From the cell containing the given text, extract its center point as [X, Y] coordinate. 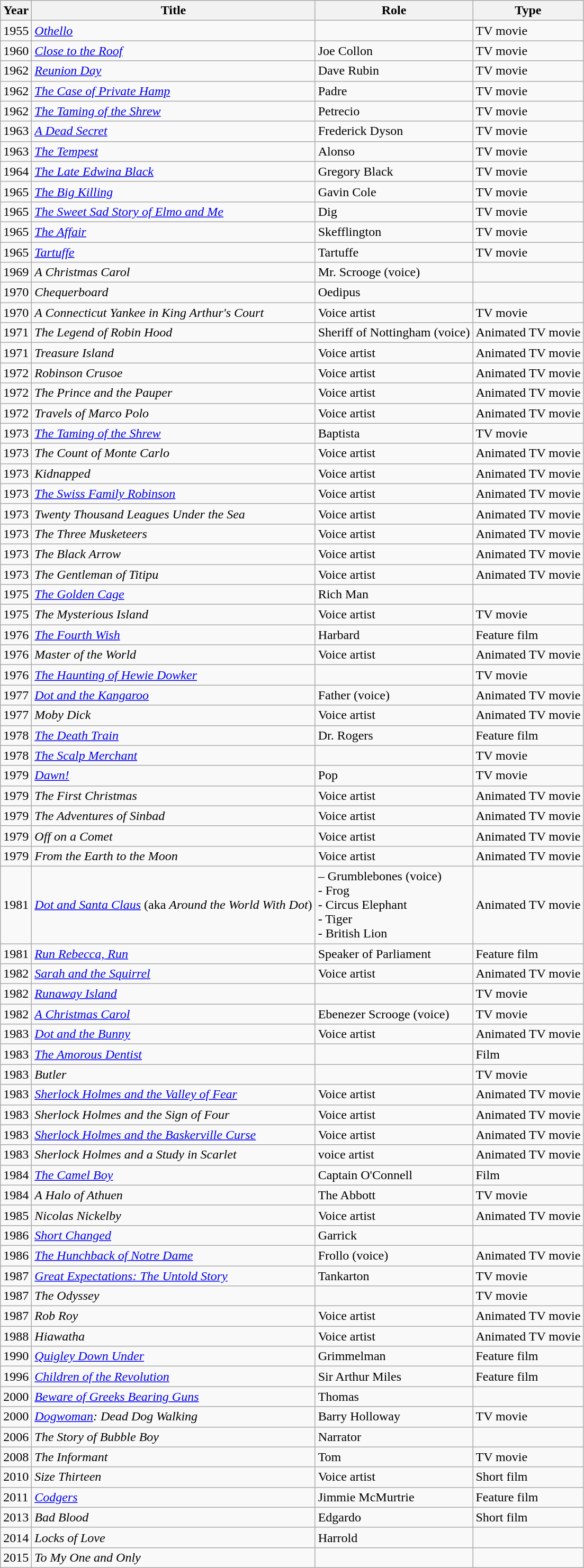
Great Expectations: The Untold Story [174, 1275]
2015 [16, 1557]
The Affair [174, 232]
Dawn! [174, 776]
Speaker of Parliament [394, 954]
Gregory Black [394, 171]
The Mysterious Island [174, 615]
Hiawatha [174, 1336]
Frederick Dyson [394, 131]
Sherlock Holmes and the Valley of Fear [174, 1095]
1964 [16, 171]
Oedipus [394, 293]
Father (voice) [394, 695]
From the Earth to the Moon [174, 856]
1996 [16, 1376]
A Halo of Athuen [174, 1195]
2006 [16, 1437]
2011 [16, 1497]
Title [174, 11]
The Big Killing [174, 192]
To My One and Only [174, 1557]
Grimmelman [394, 1356]
Quigley Down Under [174, 1356]
1988 [16, 1336]
The Gentleman of Titipu [174, 574]
Barry Holloway [394, 1417]
A Connecticut Yankee in King Arthur's Court [174, 313]
Close to the Roof [174, 51]
The Swiss Family Robinson [174, 494]
The Camel Boy [174, 1175]
2013 [16, 1517]
voice artist [394, 1155]
The Amorous Dentist [174, 1054]
The Black Arrow [174, 554]
Alonso [394, 151]
The Story of Bubble Boy [174, 1437]
2014 [16, 1537]
The Golden Cage [174, 595]
Codgers [174, 1497]
The First Christmas [174, 796]
Dig [394, 212]
Pop [394, 776]
1985 [16, 1215]
Ebenezer Scrooge (voice) [394, 1014]
The Count of Monte Carlo [174, 453]
Harbard [394, 635]
Narrator [394, 1437]
Dave Rubin [394, 71]
Gavin Cole [394, 192]
Frollo (voice) [394, 1255]
The Legend of Robin Hood [174, 333]
Dot and the Kangaroo [174, 695]
Travels of Marco Polo [174, 413]
Type [528, 11]
Skefflington [394, 232]
Year [16, 11]
The Death Train [174, 735]
Role [394, 11]
The Scalp Merchant [174, 755]
Sherlock Holmes and the Sign of Four [174, 1115]
1960 [16, 51]
1969 [16, 272]
The Case of Private Hamp [174, 91]
Rich Man [394, 595]
A Dead Secret [174, 131]
Dot and the Bunny [174, 1034]
The Three Musketeers [174, 534]
Sherlock Holmes and the Baskerville Curse [174, 1135]
Chequerboard [174, 293]
Moby Dick [174, 715]
Bad Blood [174, 1517]
– Grumblebones (voice)- Frog- Circus Elephant- Tiger- British Lion [394, 905]
Tom [394, 1457]
Dogwoman: Dead Dog Walking [174, 1417]
Run Rebecca, Run [174, 954]
Othello [174, 31]
Thomas [394, 1397]
Kidnapped [174, 473]
Petrecio [394, 111]
Short Changed [174, 1235]
Edgardo [394, 1517]
Baptista [394, 433]
Robinson Crusoe [174, 373]
The Prince and the Pauper [174, 393]
Sir Arthur Miles [394, 1376]
2008 [16, 1457]
2010 [16, 1477]
Captain O'Connell [394, 1175]
Size Thirteen [174, 1477]
Dr. Rogers [394, 735]
Harrold [394, 1537]
Sheriff of Nottingham (voice) [394, 333]
Jimmie McMurtrie [394, 1497]
Butler [174, 1074]
Rob Roy [174, 1316]
Garrick [394, 1235]
Tankarton [394, 1275]
1990 [16, 1356]
Twenty Thousand Leagues Under the Sea [174, 514]
The Adventures of Sinbad [174, 816]
Mr. Scrooge (voice) [394, 272]
The Informant [174, 1457]
Master of the World [174, 655]
The Tempest [174, 151]
Reunion Day [174, 71]
Padre [394, 91]
Off on a Comet [174, 836]
Joe Collon [394, 51]
The Fourth Wish [174, 635]
The Late Edwina Black [174, 171]
Locks of Love [174, 1537]
The Hunchback of Notre Dame [174, 1255]
Sherlock Holmes and a Study in Scarlet [174, 1155]
The Abbott [394, 1195]
Runaway Island [174, 994]
1955 [16, 31]
Treasure Island [174, 353]
Children of the Revolution [174, 1376]
Nicolas Nickelby [174, 1215]
Beware of Greeks Bearing Guns [174, 1397]
The Odyssey [174, 1296]
The Sweet Sad Story of Elmo and Me [174, 212]
Sarah and the Squirrel [174, 974]
Dot and Santa Claus (aka Around the World With Dot) [174, 905]
The Haunting of Hewie Dowker [174, 675]
